Return the [x, y] coordinate for the center point of the cell that contains the specified text.  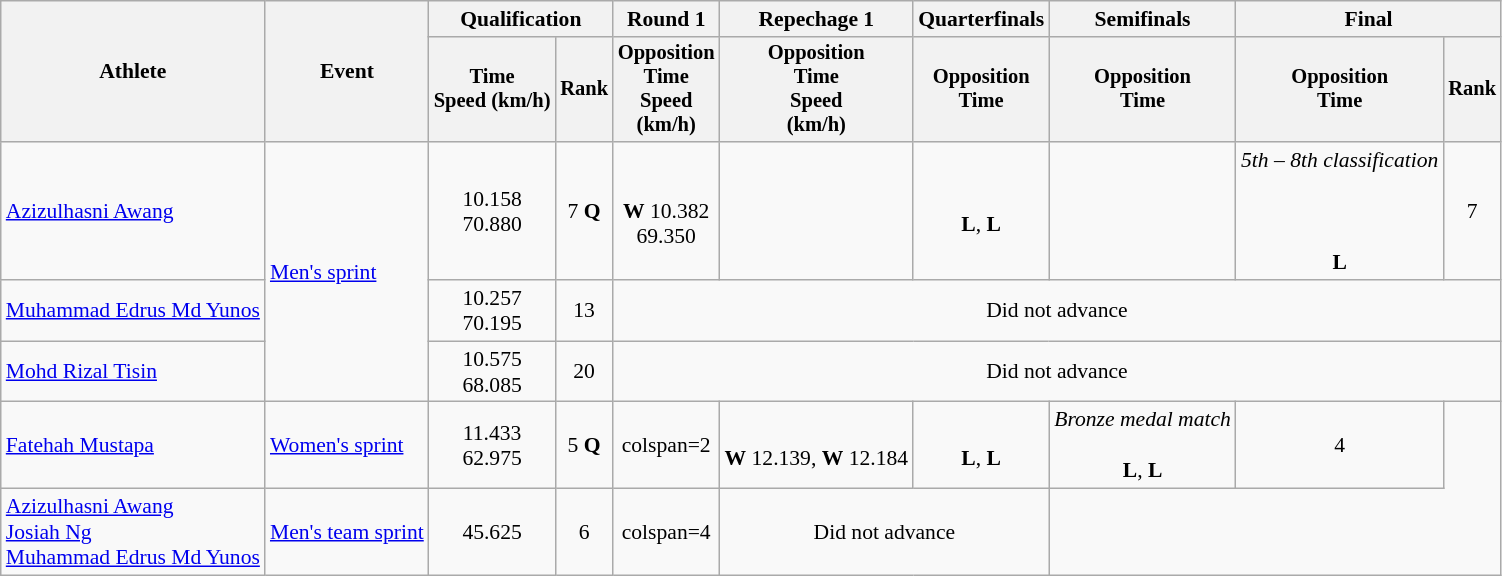
7 Q [584, 211]
4 [1340, 446]
colspan=4 [666, 532]
Mohd Rizal Tisin [133, 372]
Men's sprint [347, 272]
Round 1 [666, 19]
W 12.139, W 12.184 [817, 446]
TimeSpeed (km/h) [492, 90]
13 [584, 310]
Semifinals [1142, 19]
45.625 [492, 532]
Event [347, 72]
20 [584, 372]
W 10.38269.350 [666, 211]
Azizulhasni AwangJosiah NgMuhammad Edrus Md Yunos [133, 532]
Final [1368, 19]
Men's team sprint [347, 532]
Qualification [521, 19]
Azizulhasni Awang [133, 211]
Fatehah Mustapa [133, 446]
colspan=2 [666, 446]
Repechage 1 [817, 19]
Muhammad Edrus Md Yunos [133, 310]
Bronze medal matchL, L [1142, 446]
Athlete [133, 72]
5th – 8th classificationL [1340, 211]
Women's sprint [347, 446]
Quarterfinals [981, 19]
6 [584, 532]
7 [1472, 211]
5 Q [584, 446]
10.57568.085 [492, 372]
10.25770.195 [492, 310]
11.43362.975 [492, 446]
10.15870.880 [492, 211]
